Return [X, Y] of the center of cell containing provided text 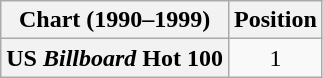
1 [276, 58]
Position [276, 20]
US Billboard Hot 100 [115, 58]
Chart (1990–1999) [115, 20]
